Pinpoint the cell where the given text exists, returning its [x, y] midpoint coordinate. 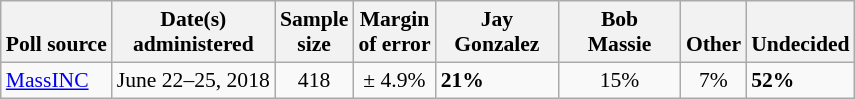
15% [620, 80]
Poll source [56, 32]
JayGonzalez [498, 32]
BobMassie [620, 32]
52% [800, 80]
Date(s)administered [194, 32]
± 4.9% [394, 80]
MassINC [56, 80]
Undecided [800, 32]
21% [498, 80]
June 22–25, 2018 [194, 80]
7% [714, 80]
418 [314, 80]
Samplesize [314, 32]
Marginof error [394, 32]
Other [714, 32]
